From the cell containing the given text, extract its center point as [X, Y] coordinate. 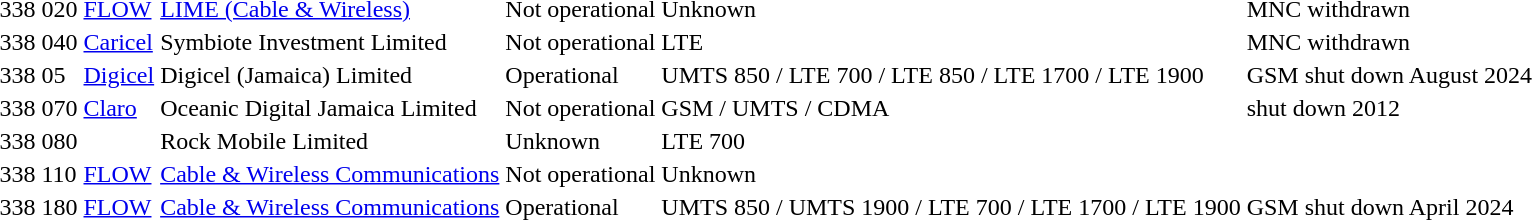
Digicel (Jamaica) Limited [330, 75]
110 [60, 174]
Operational [580, 75]
Cable & Wireless Communications [330, 174]
LTE 700 [951, 141]
UMTS 850 / LTE 700 / LTE 850 / LTE 1700 / LTE 1900 [951, 75]
070 [60, 108]
GSM / UMTS / CDMA [951, 108]
Digicel [119, 75]
Oceanic Digital Jamaica Limited [330, 108]
FLOW [119, 174]
Rock Mobile Limited [330, 141]
080 [60, 141]
Claro [119, 108]
040 [60, 42]
LTE [951, 42]
Symbiote Investment Limited [330, 42]
Caricel [119, 42]
05 [60, 75]
